Detect which cell encompasses the target text, then output its (X, Y) center coordinate. 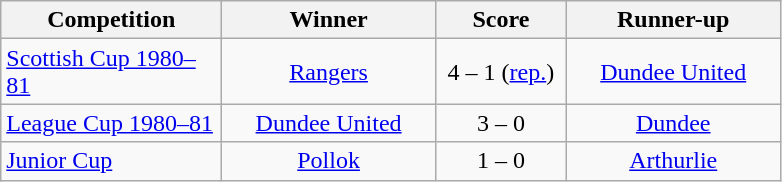
Pollok (329, 161)
1 – 0 (500, 161)
Winner (329, 20)
Rangers (329, 72)
League Cup 1980–81 (112, 123)
3 – 0 (500, 123)
Arthurlie (673, 161)
Scottish Cup 1980–81 (112, 72)
Dundee (673, 123)
4 – 1 (rep.) (500, 72)
Junior Cup (112, 161)
Runner-up (673, 20)
Competition (112, 20)
Score (500, 20)
